Output the [x, y] coordinate of the center of the cell containing the given text.  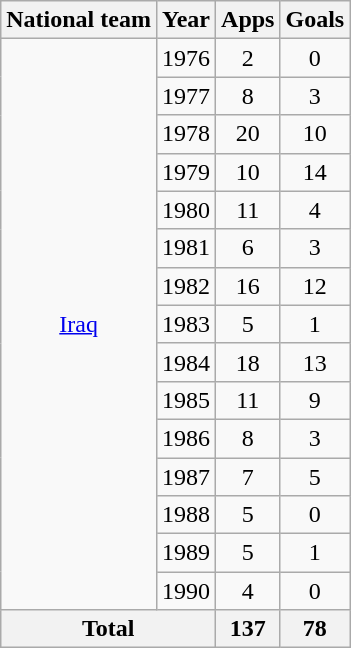
1977 [186, 96]
20 [248, 134]
1988 [186, 515]
1984 [186, 362]
1990 [186, 591]
1981 [186, 248]
Total [108, 629]
1986 [186, 438]
1982 [186, 286]
National team [79, 20]
78 [315, 629]
Iraq [79, 324]
1983 [186, 324]
1985 [186, 400]
Goals [315, 20]
6 [248, 248]
12 [315, 286]
1976 [186, 58]
1979 [186, 172]
13 [315, 362]
16 [248, 286]
1980 [186, 210]
Apps [248, 20]
9 [315, 400]
7 [248, 477]
1978 [186, 134]
14 [315, 172]
1989 [186, 553]
137 [248, 629]
1987 [186, 477]
2 [248, 58]
18 [248, 362]
Year [186, 20]
